Find where the given text appears and provide that cell's center as (X, Y) coordinate. 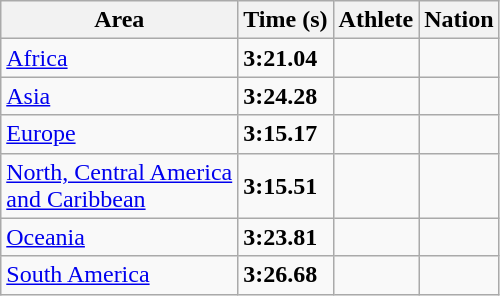
Time (s) (286, 20)
3:24.28 (286, 96)
3:21.04 (286, 58)
Oceania (120, 237)
Athlete (376, 20)
3:15.17 (286, 134)
Europe (120, 134)
3:26.68 (286, 275)
3:15.51 (286, 186)
3:23.81 (286, 237)
Nation (459, 20)
Area (120, 20)
Africa (120, 58)
South America (120, 275)
Asia (120, 96)
North, Central America and Caribbean (120, 186)
